Search for the cell housing the specified text and yield its (X, Y) center coordinate. 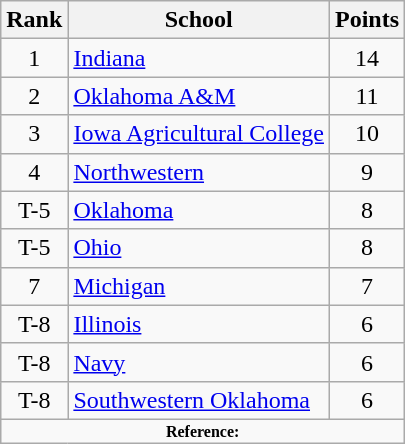
Michigan (199, 286)
14 (368, 58)
Iowa Agricultural College (199, 134)
Illinois (199, 324)
1 (34, 58)
9 (368, 172)
11 (368, 96)
2 (34, 96)
10 (368, 134)
School (199, 20)
Ohio (199, 248)
Southwestern Oklahoma (199, 400)
4 (34, 172)
Northwestern (199, 172)
3 (34, 134)
Points (368, 20)
Oklahoma (199, 210)
Rank (34, 20)
Indiana (199, 58)
Navy (199, 362)
Oklahoma A&M (199, 96)
Reference: (203, 431)
